Provide the (X, Y) coordinate of the cell's center where the given text is located.  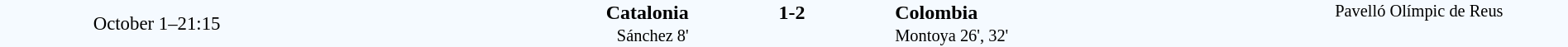
1-2 (791, 12)
October 1–21:15 (157, 23)
Montoya 26', 32' (1082, 36)
Sánchez 8' (501, 36)
Catalonia (501, 12)
Colombia (1082, 12)
Pavelló Olímpic de Reus (1419, 23)
